For the text-containing cell, return its midpoint in (X, Y) coordinate format. 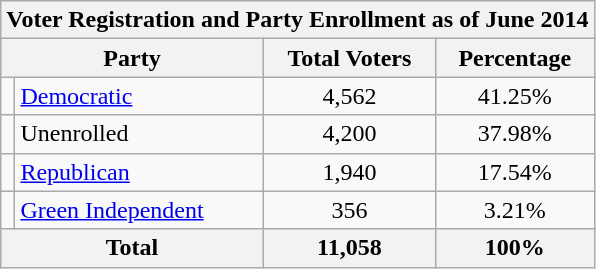
17.54% (515, 172)
Green Independent (139, 210)
Democratic (139, 96)
Unenrolled (139, 134)
Voter Registration and Party Enrollment as of June 2014 (298, 20)
37.98% (515, 134)
Total Voters (349, 58)
356 (349, 210)
Total (132, 248)
Percentage (515, 58)
Party (132, 58)
1,940 (349, 172)
4,562 (349, 96)
3.21% (515, 210)
11,058 (349, 248)
4,200 (349, 134)
41.25% (515, 96)
Republican (139, 172)
100% (515, 248)
